Output the [X, Y] coordinate of the center of the cell containing the given text.  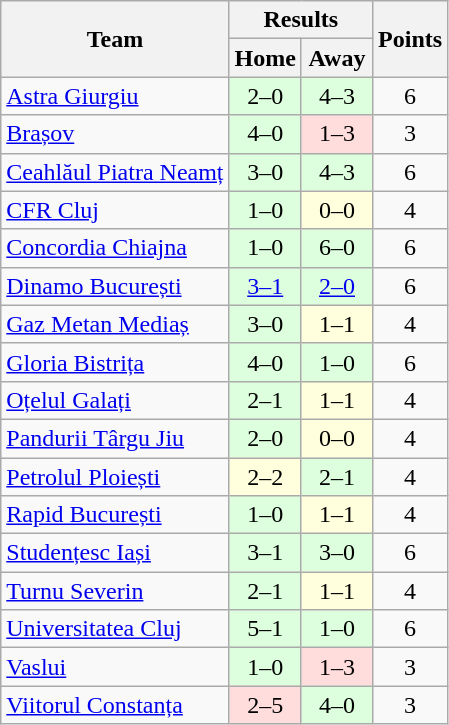
Brașov [115, 134]
Away [336, 58]
5–1 [265, 629]
Home [265, 58]
Astra Giurgiu [115, 96]
6–0 [336, 248]
Dinamo București [115, 286]
Gloria Bistrița [115, 362]
Rapid București [115, 515]
Viitorul Constanța [115, 705]
CFR Cluj [115, 210]
Points [410, 39]
2–2 [265, 477]
2–5 [265, 705]
Gaz Metan Mediaș [115, 324]
Concordia Chiajna [115, 248]
Pandurii Târgu Jiu [115, 438]
Vaslui [115, 667]
Universitatea Cluj [115, 629]
Studențesc Iași [115, 553]
Oțelul Galați [115, 400]
Results [300, 20]
Ceahlăul Piatra Neamț [115, 172]
Team [115, 39]
Turnu Severin [115, 591]
Petrolul Ploiești [115, 477]
